Output the [x, y] coordinate of the center of the cell containing the given text.  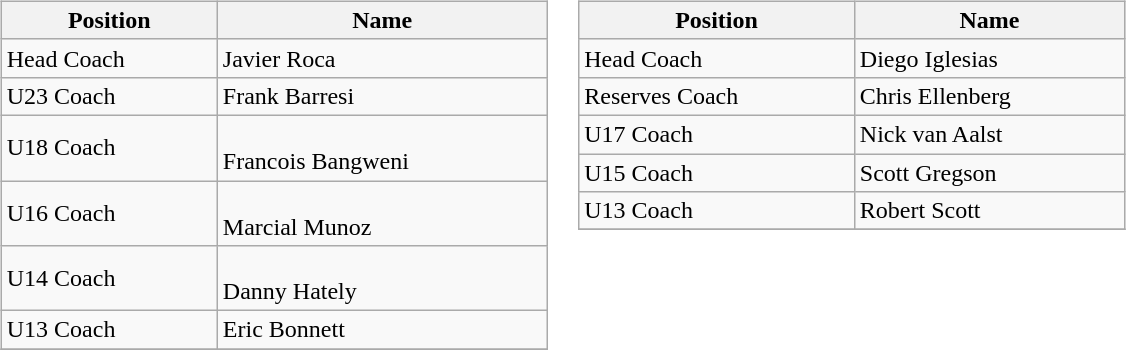
Reserves Coach [717, 96]
U23 Coach [109, 96]
Chris Ellenberg [989, 96]
Frank Barresi [382, 96]
Marcial Munoz [382, 212]
Eric Bonnett [382, 330]
Scott Gregson [989, 173]
Javier Roca [382, 58]
U15 Coach [717, 173]
U18 Coach [109, 148]
Danny Hately [382, 278]
Francois Bangweni [382, 148]
U16 Coach [109, 212]
U17 Coach [717, 134]
Nick van Aalst [989, 134]
Robert Scott [989, 211]
U14 Coach [109, 278]
Diego Iglesias [989, 58]
